Detect which cell encompasses the target text, then output its (x, y) center coordinate. 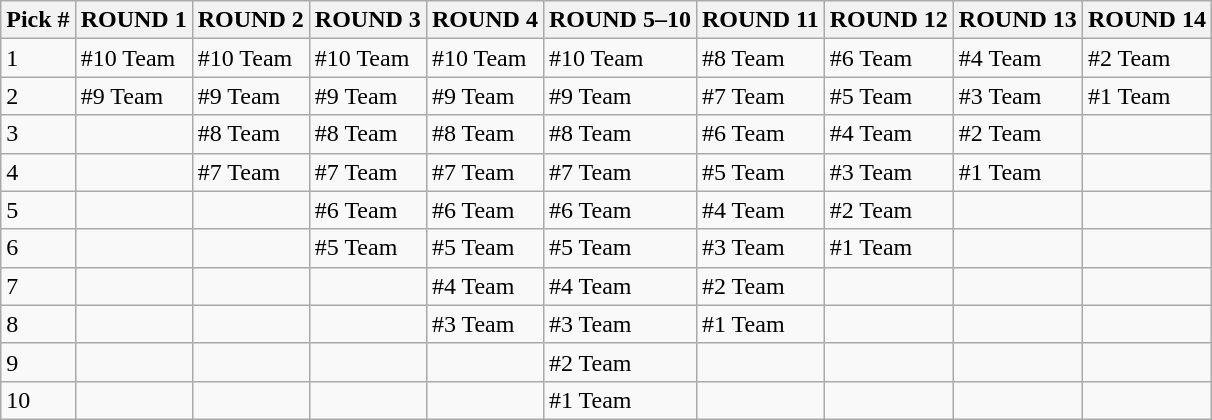
3 (38, 134)
10 (38, 400)
4 (38, 172)
ROUND 11 (760, 20)
Pick # (38, 20)
5 (38, 210)
ROUND 3 (368, 20)
ROUND 4 (484, 20)
2 (38, 96)
1 (38, 58)
ROUND 13 (1018, 20)
7 (38, 286)
ROUND 14 (1146, 20)
ROUND 2 (250, 20)
ROUND 1 (134, 20)
9 (38, 362)
8 (38, 324)
ROUND 12 (888, 20)
6 (38, 248)
ROUND 5–10 (620, 20)
